Extract the [X, Y] coordinate from the center of the cell holding the provided text.  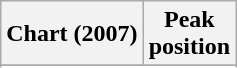
Peakposition [189, 34]
Chart (2007) [72, 34]
